Return the [X, Y] coordinate for the center point of the cell that contains the specified text.  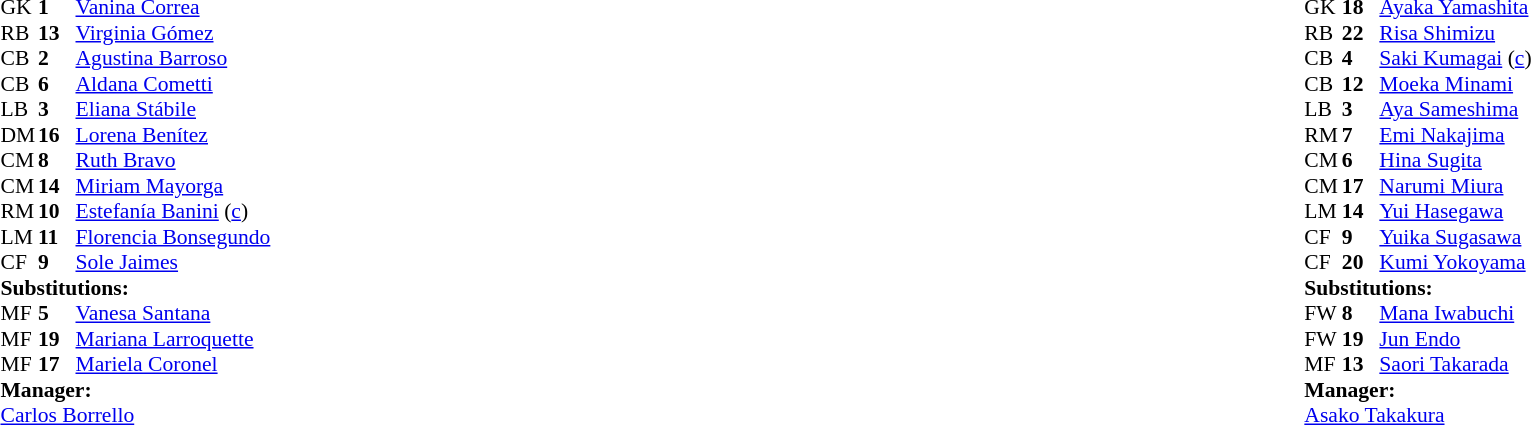
Yui Hasegawa [1455, 211]
DM [19, 135]
Risa Shimizu [1455, 33]
10 [57, 211]
Agustina Barroso [174, 59]
Estefanía Banini (c) [174, 211]
Narumi Miura [1455, 186]
16 [57, 135]
2 [57, 59]
Saki Kumagai (c) [1455, 59]
Vanesa Santana [174, 313]
Mariela Coronel [174, 365]
5 [57, 313]
Emi Nakajima [1455, 135]
Aldana Cometti [174, 84]
20 [1361, 263]
Aya Sameshima [1455, 109]
Hina Sugita [1455, 161]
Saori Takarada [1455, 365]
Sole Jaimes [174, 263]
Florencia Bonsegundo [174, 237]
Mariana Larroquette [174, 339]
Ruth Bravo [174, 161]
Virginia Gómez [174, 33]
Eliana Stábile [174, 109]
Jun Endo [1455, 339]
Moeka Minami [1455, 84]
12 [1361, 84]
7 [1361, 135]
22 [1361, 33]
Lorena Benítez [174, 135]
11 [57, 237]
4 [1361, 59]
Yuika Sugasawa [1455, 237]
Mana Iwabuchi [1455, 313]
Kumi Yokoyama [1455, 263]
Miriam Mayorga [174, 186]
